Output the [x, y] coordinate of the center of the cell containing the given text.  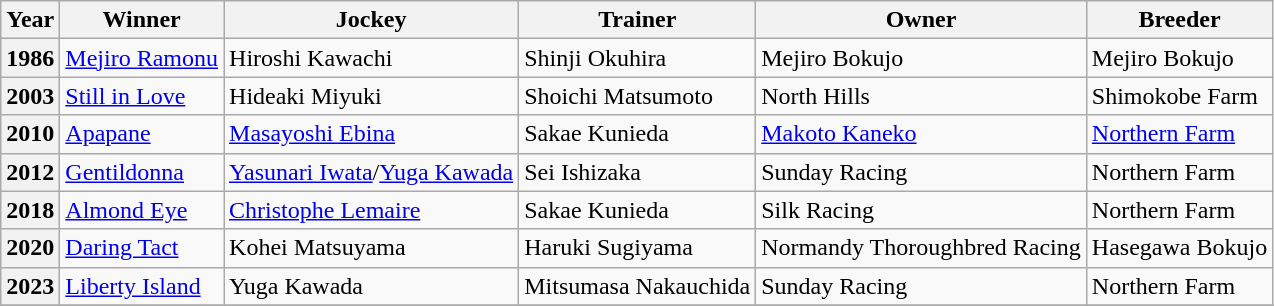
Sei Ishizaka [638, 172]
2020 [30, 248]
2018 [30, 210]
Yuga Kawada [372, 286]
Daring Tact [142, 248]
Shimokobe Farm [1179, 96]
Makoto Kaneko [922, 134]
2023 [30, 286]
Almond Eye [142, 210]
Normandy Thoroughbred Racing [922, 248]
Christophe Lemaire [372, 210]
Shinji Okuhira [638, 58]
Hasegawa Bokujo [1179, 248]
Mitsumasa Nakauchida [638, 286]
Owner [922, 20]
Hideaki Miyuki [372, 96]
North Hills [922, 96]
2012 [30, 172]
Trainer [638, 20]
Year [30, 20]
Mejiro Ramonu [142, 58]
Still in Love [142, 96]
Winner [142, 20]
Jockey [372, 20]
Liberty Island [142, 286]
Kohei Matsuyama [372, 248]
Haruki Sugiyama [638, 248]
2003 [30, 96]
Gentildonna [142, 172]
Masayoshi Ebina [372, 134]
Silk Racing [922, 210]
Shoichi Matsumoto [638, 96]
Hiroshi Kawachi [372, 58]
Breeder [1179, 20]
Apapane [142, 134]
1986 [30, 58]
Yasunari Iwata/Yuga Kawada [372, 172]
2010 [30, 134]
